Extract the (x, y) coordinate from the center of the cell holding the provided text.  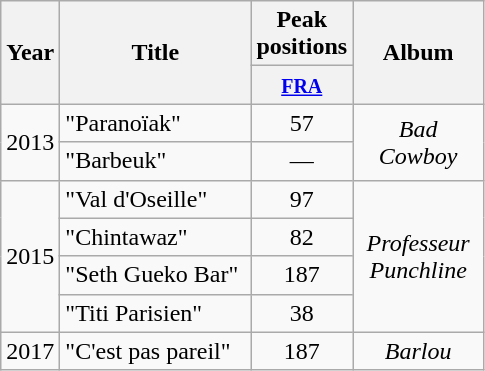
Barlou (418, 351)
FRA (302, 85)
38 (302, 313)
"Paranoïak" (156, 123)
Bad Cowboy (418, 142)
Title (156, 52)
2013 (30, 142)
Year (30, 52)
Peak positions (302, 34)
"C'est pas pareil" (156, 351)
"Barbeuk" (156, 161)
57 (302, 123)
"Val d'Oseille" (156, 199)
97 (302, 199)
2015 (30, 256)
82 (302, 237)
Professeur Punchline (418, 256)
"Titi Parisien" (156, 313)
"Seth Gueko Bar" (156, 275)
2017 (30, 351)
"Chintawaz" (156, 237)
— (302, 161)
Album (418, 52)
